Return the (x, y) coordinate for the center point of the cell that contains the specified text.  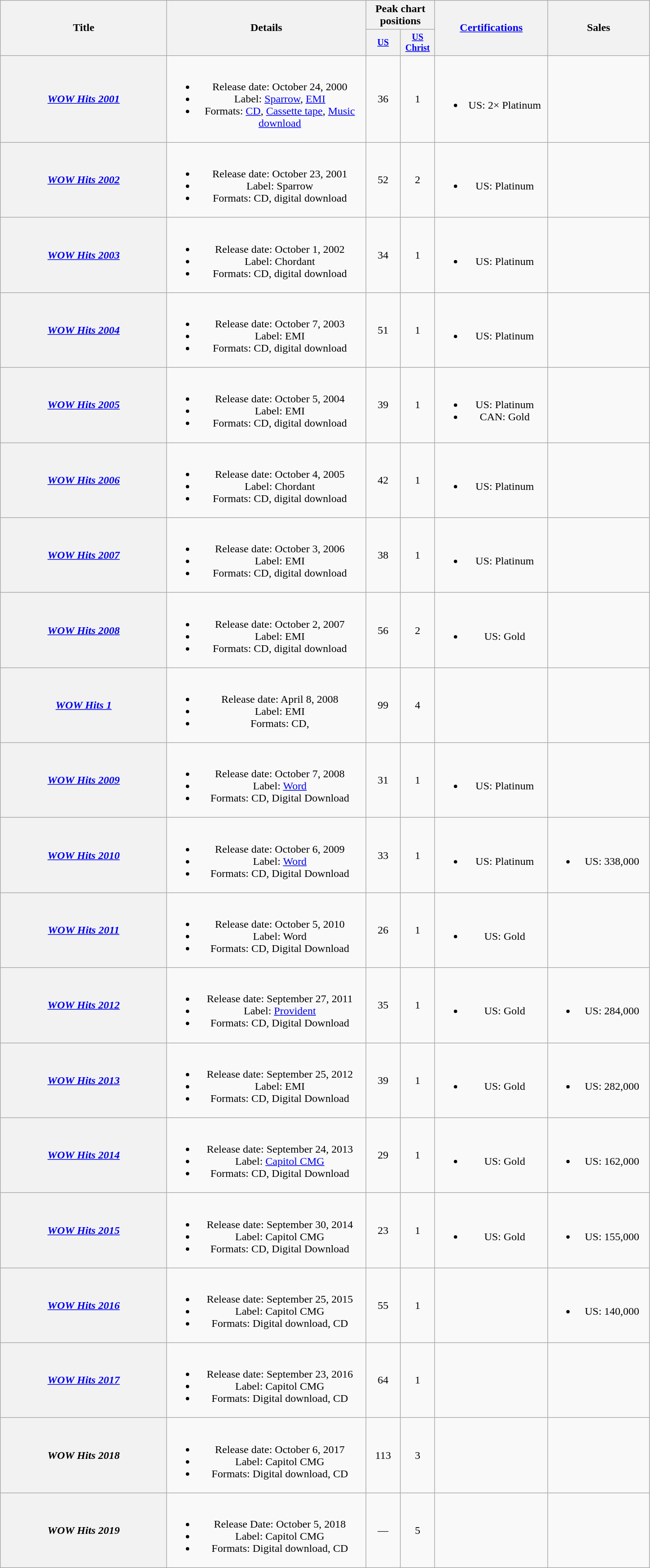
— (383, 1530)
Release Date: October 5, 2018Label: Capitol CMGFormats: Digital download, CD (267, 1530)
US: 2× Platinum (491, 99)
US: PlatinumCAN: Gold (491, 405)
36 (383, 99)
4 (417, 705)
WOW Hits 2011 (83, 930)
WOW Hits 1 (83, 705)
29 (383, 1155)
Release date: October 6, 2017Label: Capitol CMGFormats: Digital download, CD (267, 1455)
WOW Hits 2007 (83, 555)
Release date: October 7, 2008Label: WordFormats: CD, Digital Download (267, 780)
Release date: October 5, 2010Label: WordFormats: CD, Digital Download (267, 930)
Release date: October 23, 2001Label: SparrowFormats: CD, digital download (267, 180)
US: 282,000 (599, 1080)
US: 155,000 (599, 1230)
Release date: September 24, 2013Label: Capitol CMGFormats: CD, Digital Download (267, 1155)
WOW Hits 2013 (83, 1080)
38 (383, 555)
56 (383, 630)
Release date: October 24, 2000Label: Sparrow, EMIFormats: CD, Cassette tape, Music download (267, 99)
26 (383, 930)
33 (383, 855)
WOW Hits 2005 (83, 405)
35 (383, 1005)
WOW Hits 2008 (83, 630)
Release date: October 3, 2006Label: EMIFormats: CD, digital download (267, 555)
Release date: October 2, 2007Label: EMIFormats: CD, digital download (267, 630)
WOW Hits 2017 (83, 1380)
31 (383, 780)
Title (83, 28)
Sales (599, 28)
34 (383, 255)
WOW Hits 2015 (83, 1230)
51 (383, 330)
US: 140,000 (599, 1305)
Release date: October 7, 2003Label: EMIFormats: CD, digital download (267, 330)
WOW Hits 2001 (83, 99)
WOW Hits 2012 (83, 1005)
64 (383, 1380)
US Christ (417, 42)
42 (383, 480)
Release date: September 27, 2011Label: ProvidentFormats: CD, Digital Download (267, 1005)
US: 162,000 (599, 1155)
WOW Hits 2003 (83, 255)
WOW Hits 2018 (83, 1455)
Release date: September 25, 2012Label: EMIFormats: CD, Digital Download (267, 1080)
WOW Hits 2019 (83, 1530)
99 (383, 705)
WOW Hits 2016 (83, 1305)
WOW Hits 2006 (83, 480)
WOW Hits 2014 (83, 1155)
US: 284,000 (599, 1005)
23 (383, 1230)
WOW Hits 2010 (83, 855)
Release date: September 25, 2015Label: Capitol CMGFormats: Digital download, CD (267, 1305)
3 (417, 1455)
55 (383, 1305)
5 (417, 1530)
Release date: September 30, 2014Label: Capitol CMGFormats: CD, Digital Download (267, 1230)
WOW Hits 2002 (83, 180)
Certifications (491, 28)
Release date: April 8, 2008Label: EMIFormats: CD, (267, 705)
Release date: October 1, 2002Label: ChordantFormats: CD, digital download (267, 255)
Details (267, 28)
Release date: October 4, 2005Label: ChordantFormats: CD, digital download (267, 480)
52 (383, 180)
Peak chart positions (400, 15)
Release date: October 5, 2004Label: EMIFormats: CD, digital download (267, 405)
113 (383, 1455)
US: 338,000 (599, 855)
Release date: October 6, 2009Label: WordFormats: CD, Digital Download (267, 855)
WOW Hits 2009 (83, 780)
Release date: September 23, 2016Label: Capitol CMGFormats: Digital download, CD (267, 1380)
US (383, 42)
WOW Hits 2004 (83, 330)
